Return (X, Y) of the center of cell containing provided text 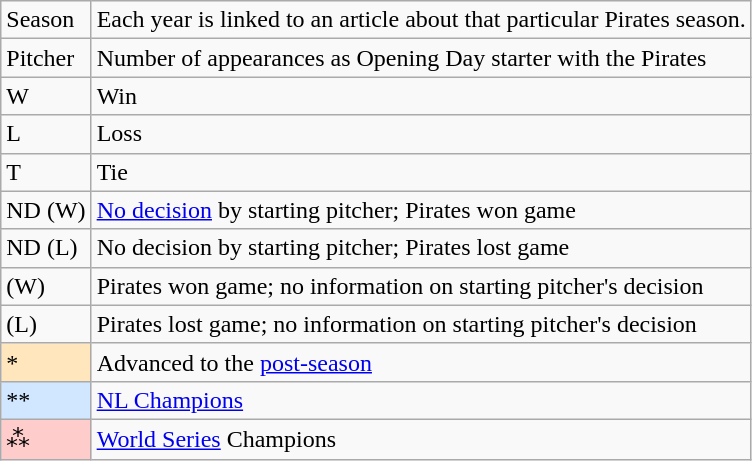
NL Champions (421, 400)
Advanced to the post-season (421, 362)
Pitcher (46, 58)
Pirates lost game; no information on starting pitcher's decision (421, 324)
ND (L) (46, 248)
T (46, 172)
ND (W) (46, 210)
L (46, 134)
Tie (421, 172)
Each year is linked to an article about that particular Pirates season. (421, 20)
** (46, 400)
⁂ (46, 439)
Win (421, 96)
No decision by starting pitcher; Pirates lost game (421, 248)
World Series Champions (421, 439)
W (46, 96)
(L) (46, 324)
Number of appearances as Opening Day starter with the Pirates (421, 58)
(W) (46, 286)
Season (46, 20)
No decision by starting pitcher; Pirates won game (421, 210)
* (46, 362)
Pirates won game; no information on starting pitcher's decision (421, 286)
Loss (421, 134)
